Locate the cell with the specified text and output its [x, y] center coordinate. 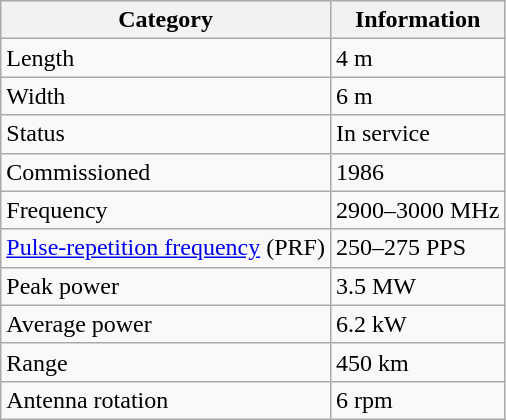
Width [166, 96]
6.2 kW [417, 324]
Commissioned [166, 172]
Antenna rotation [166, 400]
450 km [417, 362]
In service [417, 134]
6 rpm [417, 400]
Category [166, 20]
3.5 MW [417, 286]
Average power [166, 324]
Information [417, 20]
Peak power [166, 286]
250–275 PPS [417, 248]
Pulse-repetition frequency (PRF) [166, 248]
1986 [417, 172]
Range [166, 362]
4 m [417, 58]
Status [166, 134]
6 m [417, 96]
2900–3000 MHz [417, 210]
Length [166, 58]
Frequency [166, 210]
